Pinpoint the cell where the given text exists, returning its (X, Y) midpoint coordinate. 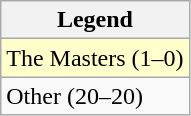
The Masters (1–0) (95, 58)
Legend (95, 20)
Other (20–20) (95, 96)
